For the text-containing cell, return its midpoint in (X, Y) coordinate format. 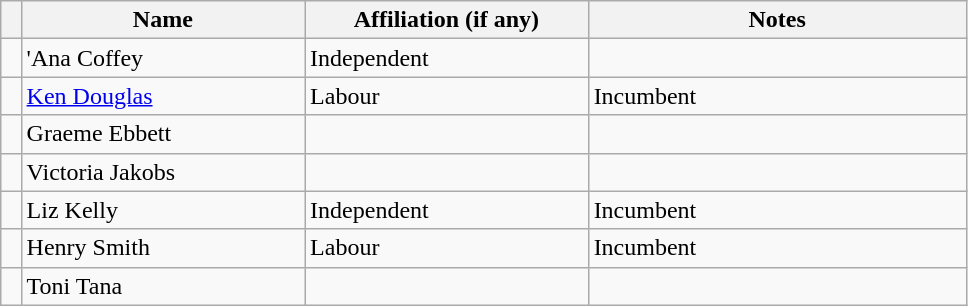
Ken Douglas (163, 96)
Graeme Ebbett (163, 134)
Liz Kelly (163, 210)
Toni Tana (163, 286)
Notes (777, 20)
'Ana Coffey (163, 58)
Name (163, 20)
Henry Smith (163, 248)
Affiliation (if any) (447, 20)
Victoria Jakobs (163, 172)
